Return the (X, Y) coordinate for the center point of the cell that contains the specified text.  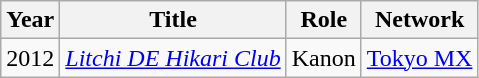
Tokyo MX (420, 58)
Litchi DE Hikari Club (173, 58)
2012 (30, 58)
Year (30, 20)
Role (324, 20)
Network (420, 20)
Title (173, 20)
Kanon (324, 58)
